Search for the cell housing the specified text and yield its [x, y] center coordinate. 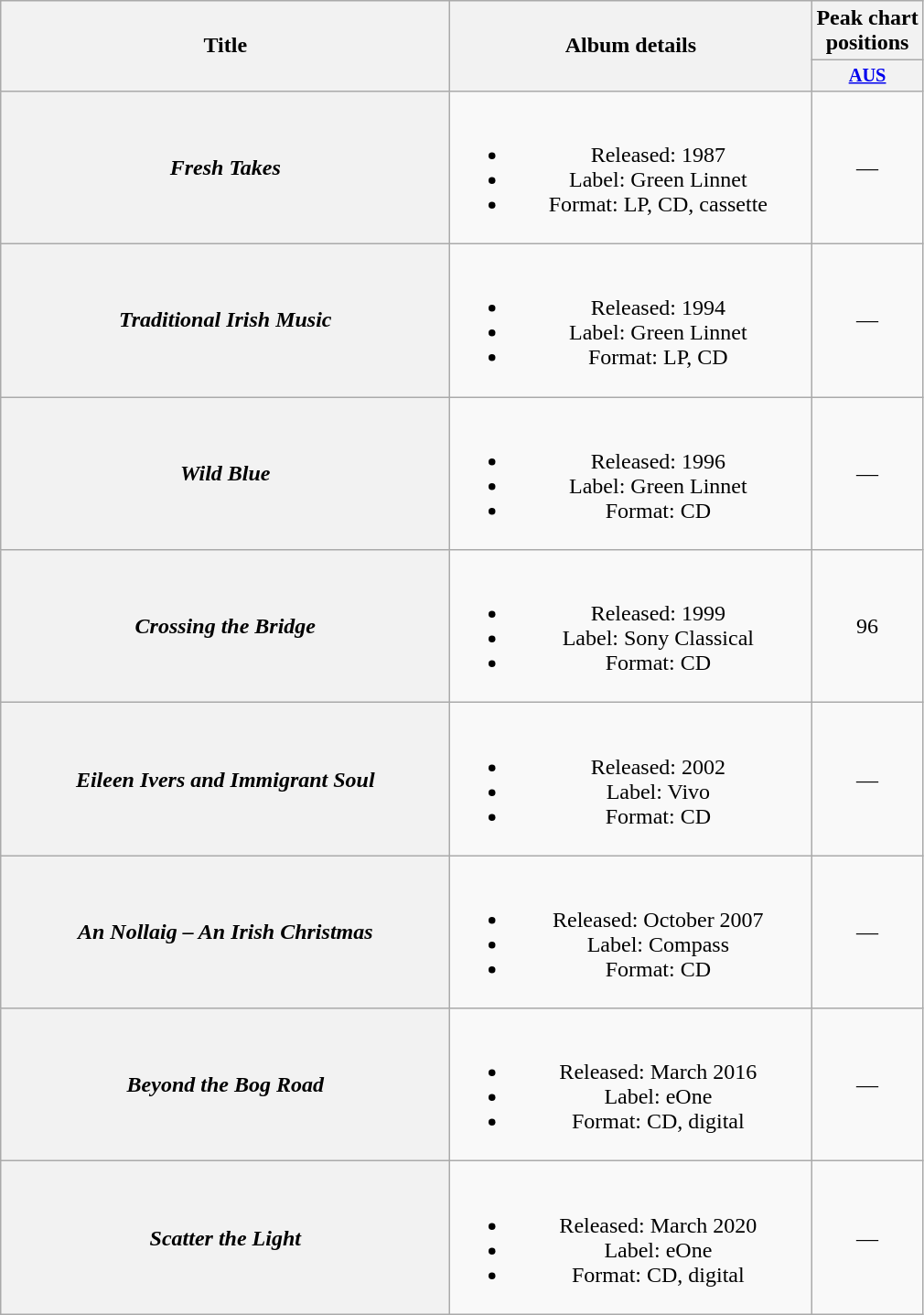
Released: 1994Label: Green LinnetFormat: LP, CD [631, 320]
Eileen Ivers and Immigrant Soul [225, 780]
Album details [631, 46]
96 [867, 626]
Released: 1999Label: Sony ClassicalFormat: CD [631, 626]
Title [225, 46]
Traditional Irish Music [225, 320]
An Nollaig – An Irish Christmas [225, 932]
Released: 1996Label: Green LinnetFormat: CD [631, 474]
Released: October 2007Label: CompassFormat: CD [631, 932]
AUS [867, 76]
Crossing the Bridge [225, 626]
Beyond the Bog Road [225, 1085]
Released: March 2016Label: eOneFormat: CD, digital [631, 1085]
Released: 2002Label: VivoFormat: CD [631, 780]
Released: March 2020Label: eOneFormat: CD, digital [631, 1237]
Scatter the Light [225, 1237]
Released: 1987Label: Green LinnetFormat: LP, CD, cassette [631, 167]
Peak chartpositions [867, 31]
Fresh Takes [225, 167]
Wild Blue [225, 474]
